Extract the [x, y] coordinate from the center of the cell holding the provided text.  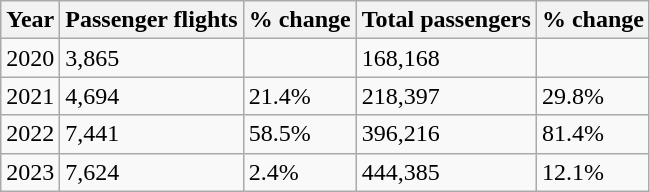
81.4% [592, 134]
444,385 [446, 172]
Year [30, 20]
7,441 [152, 134]
396,216 [446, 134]
2023 [30, 172]
2020 [30, 58]
12.1% [592, 172]
58.5% [300, 134]
7,624 [152, 172]
2021 [30, 96]
218,397 [446, 96]
4,694 [152, 96]
Passenger flights [152, 20]
2022 [30, 134]
Total passengers [446, 20]
2.4% [300, 172]
29.8% [592, 96]
3,865 [152, 58]
21.4% [300, 96]
168,168 [446, 58]
